Determine the (x, y) coordinate at the center of the cell enclosing the given text.  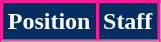
Staff (128, 22)
Position (50, 22)
